From the cell containing the given text, extract its center point as (X, Y) coordinate. 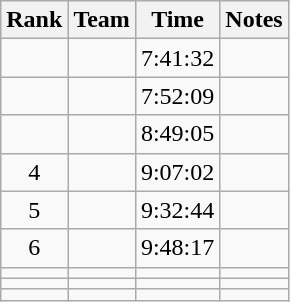
5 (34, 210)
4 (34, 172)
Rank (34, 20)
9:07:02 (177, 172)
7:52:09 (177, 96)
Team (102, 20)
7:41:32 (177, 58)
8:49:05 (177, 134)
6 (34, 248)
Time (177, 20)
9:48:17 (177, 248)
Notes (254, 20)
9:32:44 (177, 210)
